Return (X, Y) of the center of cell containing provided text 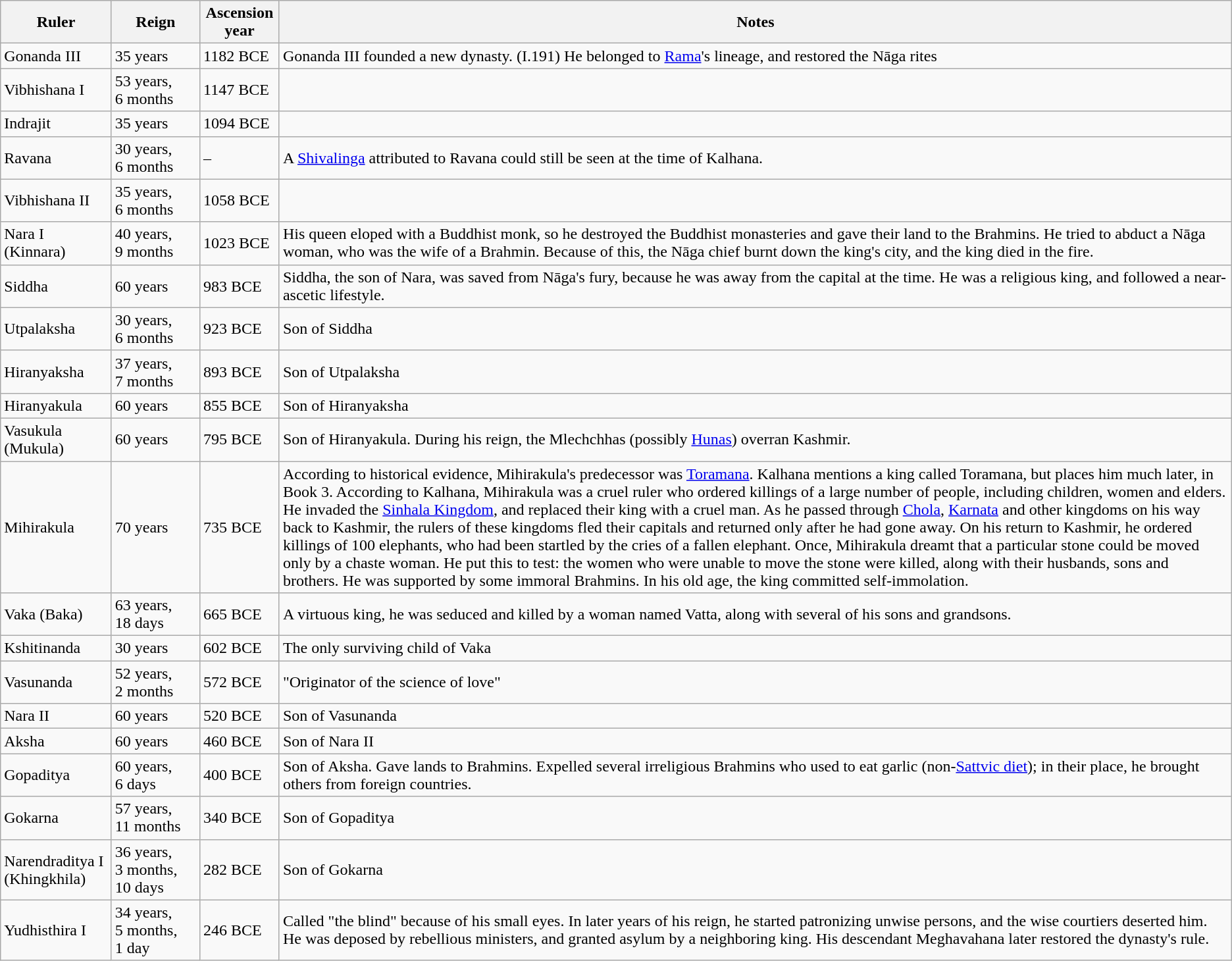
Ruler (56, 22)
Reign (155, 22)
735 BCE (240, 527)
Son of Hiranyakula. During his reign, the Mlechchhas (possibly Hunas) overran Kashmir. (756, 440)
57 years, 11 months (155, 818)
The only surviving child of Vaka (756, 648)
Son of Gokarna (756, 870)
Gopaditya (56, 775)
400 BCE (240, 775)
Son of Hiranyaksha (756, 405)
665 BCE (240, 615)
60 years, 6 days (155, 775)
Nara I (Kinnara) (56, 244)
795 BCE (240, 440)
Ravana (56, 158)
Ascension year (240, 22)
"Originator of the science of love" (756, 682)
Son of Vasunanda (756, 716)
34 years, 5 months, 1 day (155, 930)
Gonanda III (56, 56)
Yudhisthira I (56, 930)
Nara II (56, 716)
30 years (155, 648)
1182 BCE (240, 56)
Vibhishana I (56, 90)
53 years, 6 months (155, 90)
460 BCE (240, 741)
40 years, 9 months (155, 244)
Son of Siddha (756, 329)
35 years, 6 months (155, 200)
52 years, 2 months (155, 682)
A Shivalinga attributed to Ravana could still be seen at the time of Kalhana. (756, 158)
246 BCE (240, 930)
282 BCE (240, 870)
602 BCE (240, 648)
Notes (756, 22)
Vaka (Baka) (56, 615)
Hiranyaksha (56, 371)
Siddha (56, 286)
Son of Utpalaksha (756, 371)
Indrajit (56, 124)
Kshitinanda (56, 648)
– (240, 158)
520 BCE (240, 716)
893 BCE (240, 371)
Mihirakula (56, 527)
572 BCE (240, 682)
1023 BCE (240, 244)
Son of Gopaditya (756, 818)
Gokarna (56, 818)
855 BCE (240, 405)
Son of Nara II (756, 741)
36 years, 3 months, 10 days (155, 870)
Gonanda III founded a new dynasty. (I.191) He belonged to Rama's lineage, and restored the Nāga rites (756, 56)
63 years, 18 days (155, 615)
Vibhishana II (56, 200)
Hiranyakula (56, 405)
Vasunanda (56, 682)
340 BCE (240, 818)
37 years, 7 months (155, 371)
1147 BCE (240, 90)
983 BCE (240, 286)
Utpalaksha (56, 329)
1058 BCE (240, 200)
Aksha (56, 741)
Narendraditya I (Khingkhila) (56, 870)
Vasukula (Mukula) (56, 440)
A virtuous king, he was seduced and killed by a woman named Vatta, along with several of his sons and grandsons. (756, 615)
70 years (155, 527)
923 BCE (240, 329)
1094 BCE (240, 124)
